Pinpoint the cell where the given text exists, returning its [X, Y] midpoint coordinate. 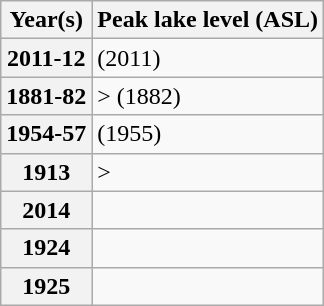
> [208, 172]
Peak lake level (ASL) [208, 20]
2014 [46, 210]
2011-12 [46, 58]
1881-82 [46, 96]
(1955) [208, 134]
1954-57 [46, 134]
1924 [46, 248]
Year(s) [46, 20]
> (1882) [208, 96]
(2011) [208, 58]
1925 [46, 286]
1913 [46, 172]
